Find where the given text appears and provide that cell's center as (X, Y) coordinate. 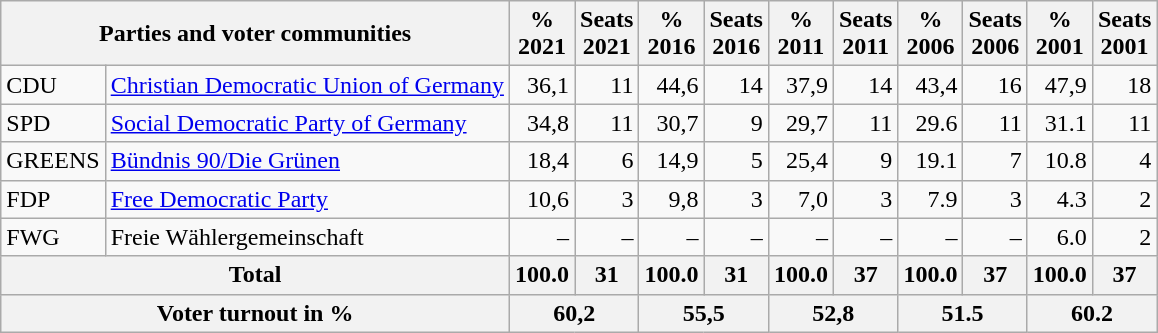
%2011 (800, 34)
9,8 (672, 199)
6 (607, 161)
25,4 (800, 161)
55,5 (704, 313)
%2006 (930, 34)
52,8 (832, 313)
Freie Wählergemeinschaft (307, 237)
FWG (53, 237)
6.0 (1060, 237)
18,4 (542, 161)
29,7 (800, 123)
Seats2016 (736, 34)
19.1 (930, 161)
10.8 (1060, 161)
36,1 (542, 85)
Voter turnout in % (256, 313)
Seats2021 (607, 34)
%2001 (1060, 34)
60,2 (574, 313)
Parties and voter communities (256, 34)
Seats2011 (865, 34)
5 (736, 161)
37,9 (800, 85)
43,4 (930, 85)
47,9 (1060, 85)
Total (256, 275)
7.9 (930, 199)
Bündnis 90/Die Grünen (307, 161)
51.5 (962, 313)
10,6 (542, 199)
4.3 (1060, 199)
GREENS (53, 161)
FDP (53, 199)
Christian Democratic Union of Germany (307, 85)
60.2 (1092, 313)
CDU (53, 85)
Free Democratic Party (307, 199)
31.1 (1060, 123)
%2016 (672, 34)
16 (995, 85)
7 (995, 161)
14,9 (672, 161)
Social Democratic Party of Germany (307, 123)
34,8 (542, 123)
%2021 (542, 34)
30,7 (672, 123)
SPD (53, 123)
Seats2001 (1124, 34)
4 (1124, 161)
44,6 (672, 85)
18 (1124, 85)
29.6 (930, 123)
7,0 (800, 199)
Seats2006 (995, 34)
